For the text-containing cell, return its midpoint in (x, y) coordinate format. 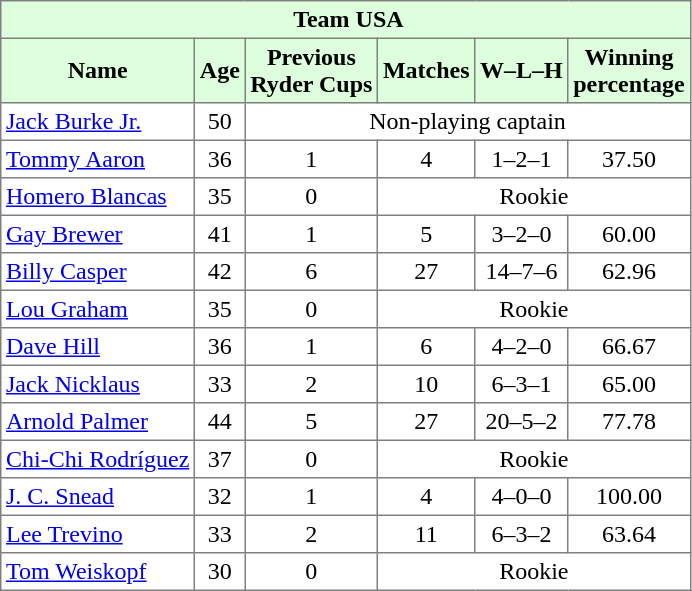
W–L–H (522, 70)
41 (220, 234)
Age (220, 70)
4–0–0 (522, 497)
66.67 (629, 347)
Team USA (346, 20)
37.50 (629, 159)
20–5–2 (522, 422)
Winningpercentage (629, 70)
Matches (426, 70)
Tom Weiskopf (98, 572)
63.64 (629, 534)
J. C. Snead (98, 497)
42 (220, 272)
Billy Casper (98, 272)
77.78 (629, 422)
30 (220, 572)
1–2–1 (522, 159)
11 (426, 534)
Tommy Aaron (98, 159)
100.00 (629, 497)
62.96 (629, 272)
Non-playing captain (468, 122)
Lou Graham (98, 309)
Name (98, 70)
6–3–2 (522, 534)
Gay Brewer (98, 234)
60.00 (629, 234)
6–3–1 (522, 384)
Chi-Chi Rodríguez (98, 459)
65.00 (629, 384)
Lee Trevino (98, 534)
Dave Hill (98, 347)
4–2–0 (522, 347)
44 (220, 422)
Homero Blancas (98, 197)
Jack Nicklaus (98, 384)
37 (220, 459)
Arnold Palmer (98, 422)
50 (220, 122)
3–2–0 (522, 234)
14–7–6 (522, 272)
PreviousRyder Cups (312, 70)
10 (426, 384)
Jack Burke Jr. (98, 122)
32 (220, 497)
